Extract the (x, y) coordinate from the center of the cell holding the provided text.  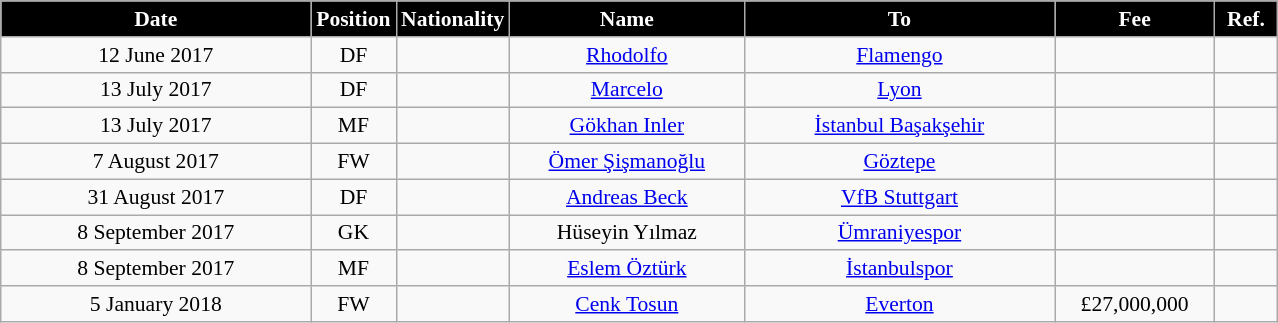
Lyon (899, 90)
Date (156, 19)
Gökhan Inler (626, 126)
7 August 2017 (156, 162)
Rhodolfo (626, 55)
Eslem Öztürk (626, 269)
Andreas Beck (626, 197)
5 January 2018 (156, 304)
Marcelo (626, 90)
31 August 2017 (156, 197)
Fee (1135, 19)
Nationality (452, 19)
Cenk Tosun (626, 304)
GK (354, 233)
Ömer Şişmanoğlu (626, 162)
İstanbul Başakşehir (899, 126)
Position (354, 19)
To (899, 19)
Ümraniyespor (899, 233)
Everton (899, 304)
Flamengo (899, 55)
Name (626, 19)
Göztepe (899, 162)
Ref. (1246, 19)
İstanbulspor (899, 269)
12 June 2017 (156, 55)
£27,000,000 (1135, 304)
Hüseyin Yılmaz (626, 233)
VfB Stuttgart (899, 197)
